Identify which cell holds the provided text, then report its [x, y] central coordinate. 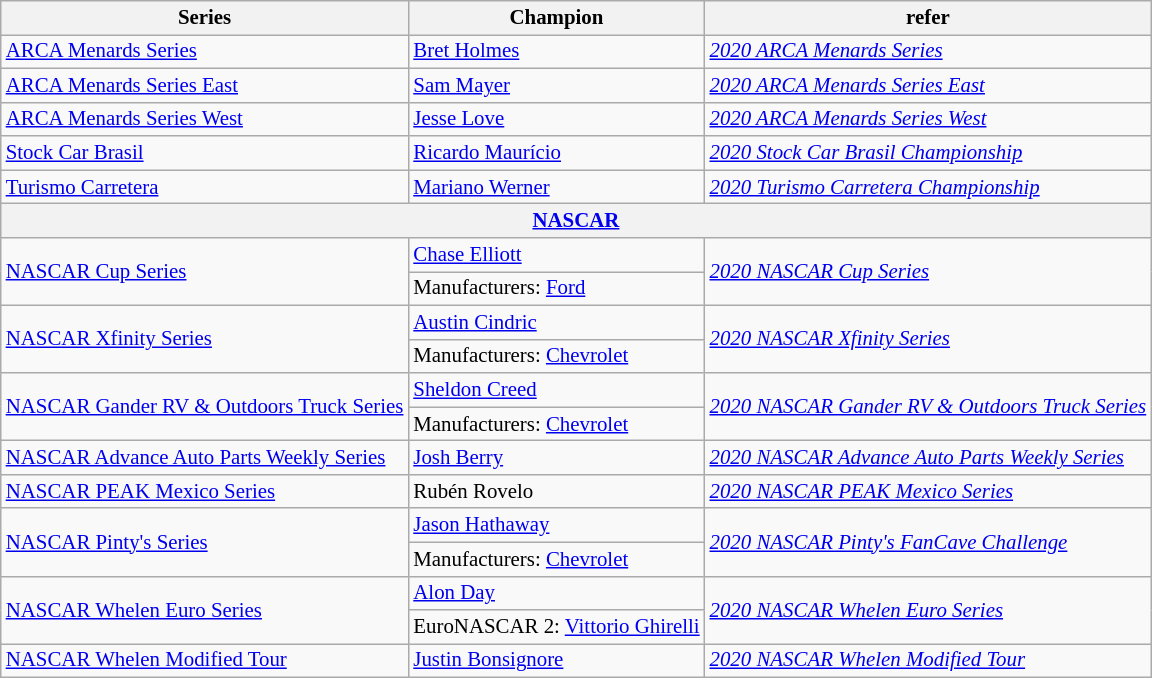
Champion [556, 18]
EuroNASCAR 2: Vittorio Ghirelli [556, 627]
Ricardo Maurício [556, 153]
Stock Car Brasil [205, 153]
NASCAR Whelen Euro Series [205, 610]
2020 NASCAR Pinty's FanCave Challenge [928, 542]
NASCAR PEAK Mexico Series [205, 491]
Sam Mayer [556, 85]
2020 Stock Car Brasil Championship [928, 153]
2020 Turismo Carretera Championship [928, 187]
2020 NASCAR Whelen Modified Tour [928, 661]
ARCA Menards Series [205, 51]
NASCAR [576, 221]
Jesse Love [556, 119]
ARCA Menards Series West [205, 119]
2020 ARCA Menards Series East [928, 85]
2020 ARCA Menards Series [928, 51]
Chase Elliott [556, 255]
Manufacturers: Ford [556, 288]
Jason Hathaway [556, 525]
Turismo Carretera [205, 187]
Justin Bonsignore [556, 661]
Rubén Rovelo [556, 491]
NASCAR Advance Auto Parts Weekly Series [205, 458]
NASCAR Gander RV & Outdoors Truck Series [205, 407]
Series [205, 18]
ARCA Menards Series East [205, 85]
NASCAR Whelen Modified Tour [205, 661]
Josh Berry [556, 458]
Mariano Werner [556, 187]
2020 NASCAR PEAK Mexico Series [928, 491]
NASCAR Cup Series [205, 272]
2020 NASCAR Xfinity Series [928, 339]
2020 NASCAR Gander RV & Outdoors Truck Series [928, 407]
2020 ARCA Menards Series West [928, 119]
Sheldon Creed [556, 390]
NASCAR Xfinity Series [205, 339]
Austin Cindric [556, 322]
2020 NASCAR Advance Auto Parts Weekly Series [928, 458]
Bret Holmes [556, 51]
2020 NASCAR Cup Series [928, 272]
NASCAR Pinty's Series [205, 542]
Alon Day [556, 593]
refer [928, 18]
2020 NASCAR Whelen Euro Series [928, 610]
